Extract the (x, y) coordinate from the center of the cell holding the provided text.  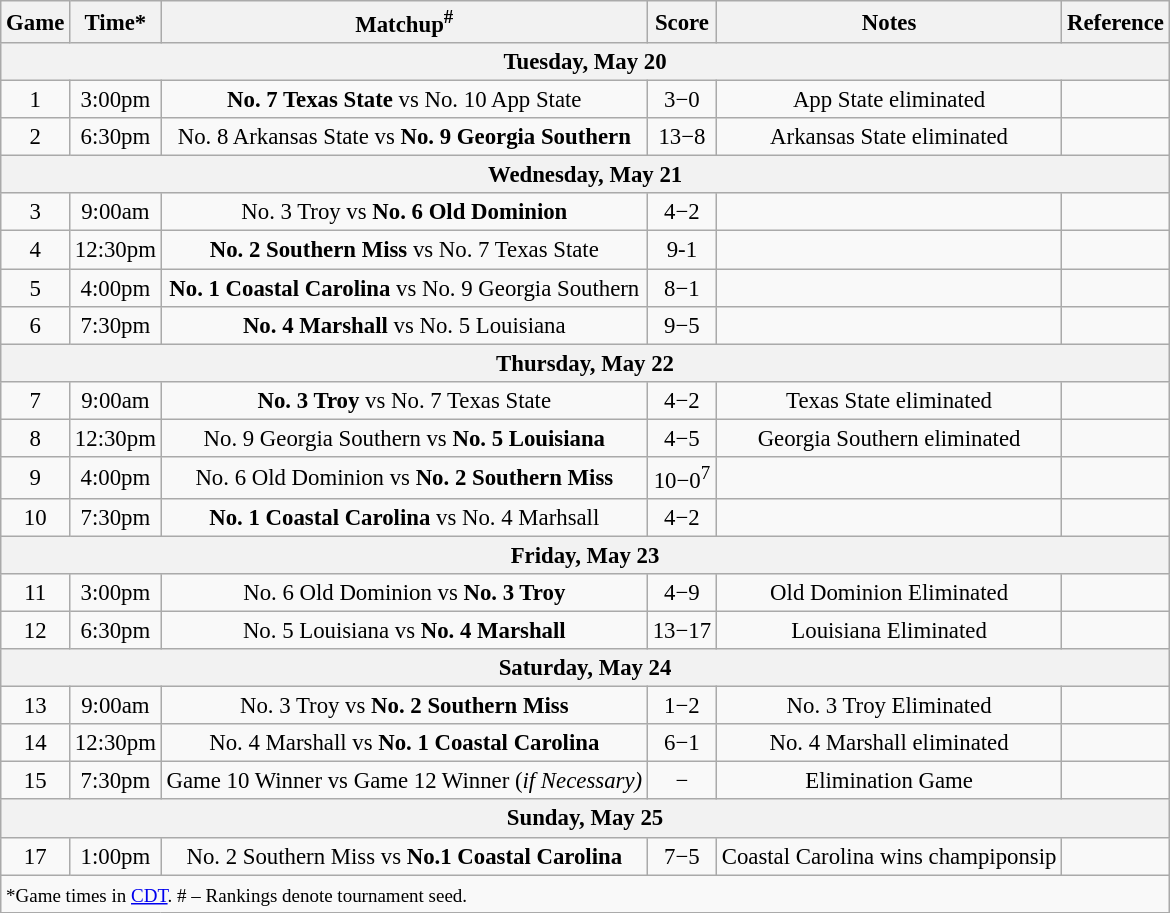
3 (36, 213)
14 (36, 743)
4−9 (682, 593)
1 (36, 100)
No. 7 Texas State vs No. 10 App State (404, 100)
8 (36, 438)
10−07 (682, 478)
Sunday, May 25 (586, 819)
No. 8 Arkansas State vs No. 9 Georgia Southern (404, 137)
17 (36, 856)
Score (682, 22)
7 (36, 400)
No. 1 Coastal Carolina vs No. 4 Marhsall (404, 518)
Old Dominion Eliminated (888, 593)
1:00pm (116, 856)
Notes (888, 22)
8−1 (682, 288)
Coastal Carolina wins champiponsip (888, 856)
9 (36, 478)
No. 2 Southern Miss vs No.1 Coastal Carolina (404, 856)
12 (36, 631)
9−5 (682, 325)
Game 10 Winner vs Game 12 Winner (if Necessary) (404, 781)
No. 3 Troy vs No. 2 Southern Miss (404, 706)
3−0 (682, 100)
No. 3 Troy Eliminated (888, 706)
11 (36, 593)
2 (36, 137)
No. 4 Marshall vs No. 5 Louisiana (404, 325)
Louisiana Eliminated (888, 631)
Friday, May 23 (586, 555)
Reference (1116, 22)
No. 6 Old Dominion vs No. 3 Troy (404, 593)
App State eliminated (888, 100)
Time* (116, 22)
Game (36, 22)
15 (36, 781)
Elimination Game (888, 781)
Thursday, May 22 (586, 363)
4 (36, 250)
Georgia Southern eliminated (888, 438)
No. 3 Troy vs No. 6 Old Dominion (404, 213)
13 (36, 706)
6−1 (682, 743)
4−5 (682, 438)
No. 5 Louisiana vs No. 4 Marshall (404, 631)
7−5 (682, 856)
Arkansas State eliminated (888, 137)
Saturday, May 24 (586, 668)
No. 3 Troy vs No. 7 Texas State (404, 400)
No. 4 Marshall eliminated (888, 743)
*Game times in CDT. # – Rankings denote tournament seed. (586, 894)
Wednesday, May 21 (586, 175)
13−17 (682, 631)
13−8 (682, 137)
− (682, 781)
Tuesday, May 20 (586, 62)
10 (36, 518)
5 (36, 288)
9-1 (682, 250)
No. 4 Marshall vs No. 1 Coastal Carolina (404, 743)
Matchup# (404, 22)
No. 6 Old Dominion vs No. 2 Southern Miss (404, 478)
No. 2 Southern Miss vs No. 7 Texas State (404, 250)
No. 1 Coastal Carolina vs No. 9 Georgia Southern (404, 288)
6 (36, 325)
Texas State eliminated (888, 400)
No. 9 Georgia Southern vs No. 5 Louisiana (404, 438)
1−2 (682, 706)
